Scan for the cell matching the given text and deliver its [X, Y] coordinate at center. 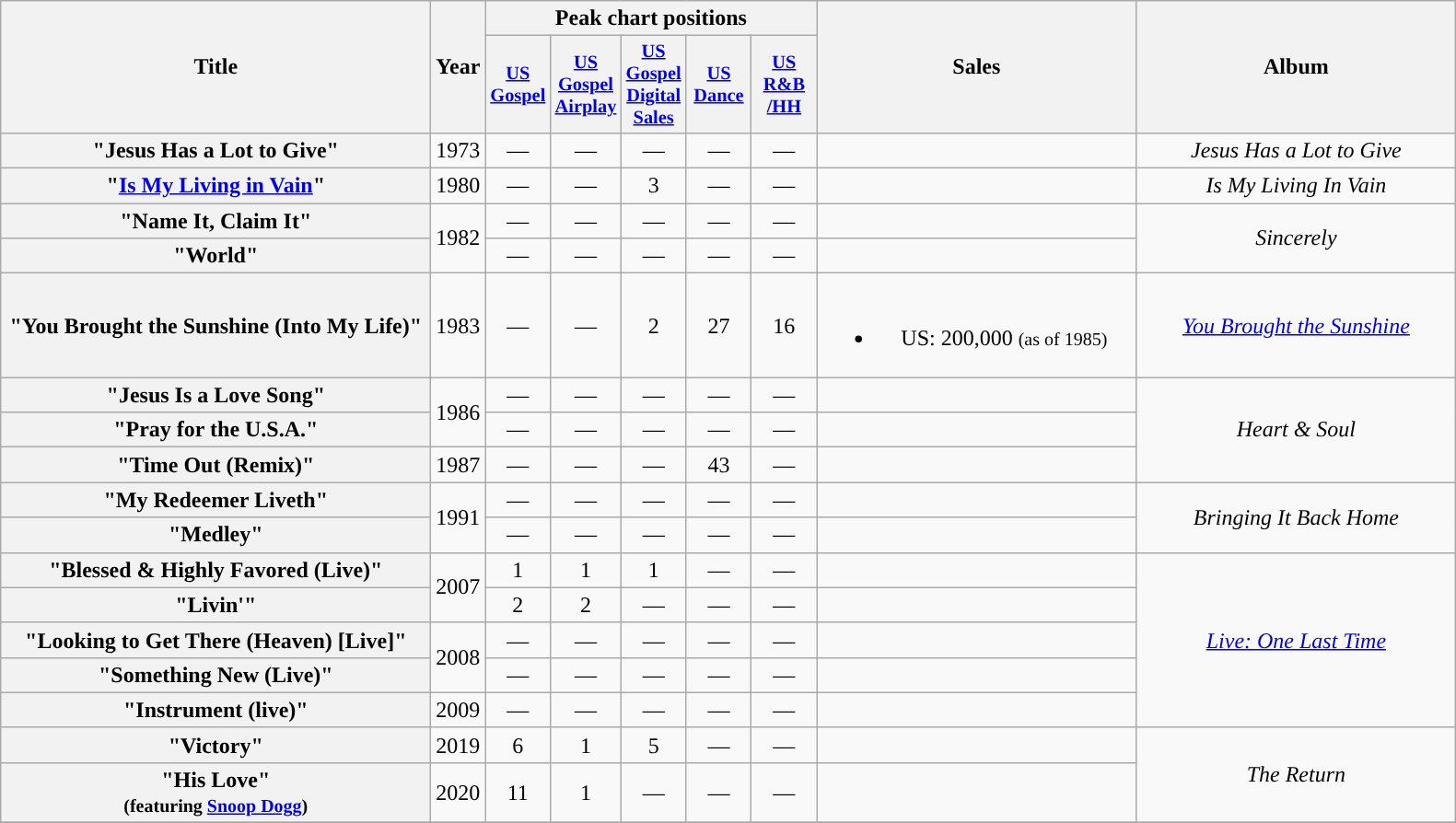
"His Love"(featuring Snoop Dogg) [215, 792]
16 [785, 326]
"Livin'" [215, 605]
Album [1297, 67]
"My Redeemer Liveth" [215, 500]
US: 200,000 (as of 1985) [976, 326]
"You Brought the Sunshine (Into My Life)" [215, 326]
27 [718, 326]
2020 [459, 792]
"Time Out (Remix)" [215, 465]
"Pray for the U.S.A." [215, 430]
Peak chart positions [651, 18]
USDance [718, 85]
"Something New (Live)" [215, 675]
"Looking to Get There (Heaven) [Live]" [215, 640]
US R&B/HH [785, 85]
2009 [459, 710]
Title [215, 67]
"Is My Living in Vain" [215, 186]
"Instrument (live)" [215, 710]
The Return [1297, 775]
2019 [459, 745]
1980 [459, 186]
Sales [976, 67]
"Blessed & Highly Favored (Live)" [215, 570]
You Brought the Sunshine [1297, 326]
6 [518, 745]
Heart & Soul [1297, 430]
1982 [459, 238]
11 [518, 792]
Is My Living In Vain [1297, 186]
Live: One Last Time [1297, 640]
Jesus Has a Lot to Give [1297, 150]
1973 [459, 150]
1983 [459, 326]
3 [654, 186]
"Victory" [215, 745]
1986 [459, 412]
"Jesus Has a Lot to Give" [215, 150]
"World" [215, 256]
"Jesus Is a Love Song" [215, 395]
Sincerely [1297, 238]
USGospelDigitalSales [654, 85]
USGospelAirplay [586, 85]
5 [654, 745]
"Name It, Claim It" [215, 221]
2008 [459, 657]
1987 [459, 465]
"Medley" [215, 535]
43 [718, 465]
Bringing It Back Home [1297, 517]
2007 [459, 587]
Year [459, 67]
1991 [459, 517]
USGospel [518, 85]
